Return the (X, Y) coordinate for the center point of the cell that contains the specified text.  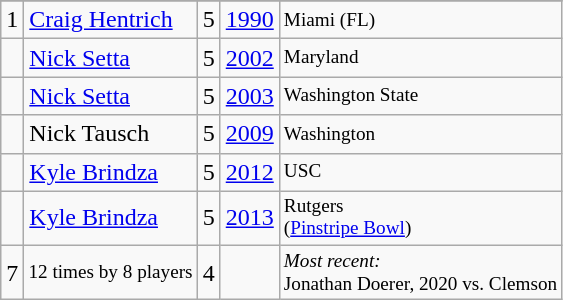
Maryland (420, 58)
Washington State (420, 96)
Washington (420, 134)
7 (12, 272)
12 times by 8 players (110, 272)
Nick Tausch (110, 134)
2012 (250, 172)
Miami (FL) (420, 20)
Craig Hentrich (110, 20)
1 (12, 20)
2009 (250, 134)
Most recent:Jonathan Doerer, 2020 vs. Clemson (420, 272)
Rutgers(Pinstripe Bowl) (420, 218)
1990 (250, 20)
4 (208, 272)
2003 (250, 96)
2002 (250, 58)
2013 (250, 218)
USC (420, 172)
